Return [x, y] of the center of cell containing provided text 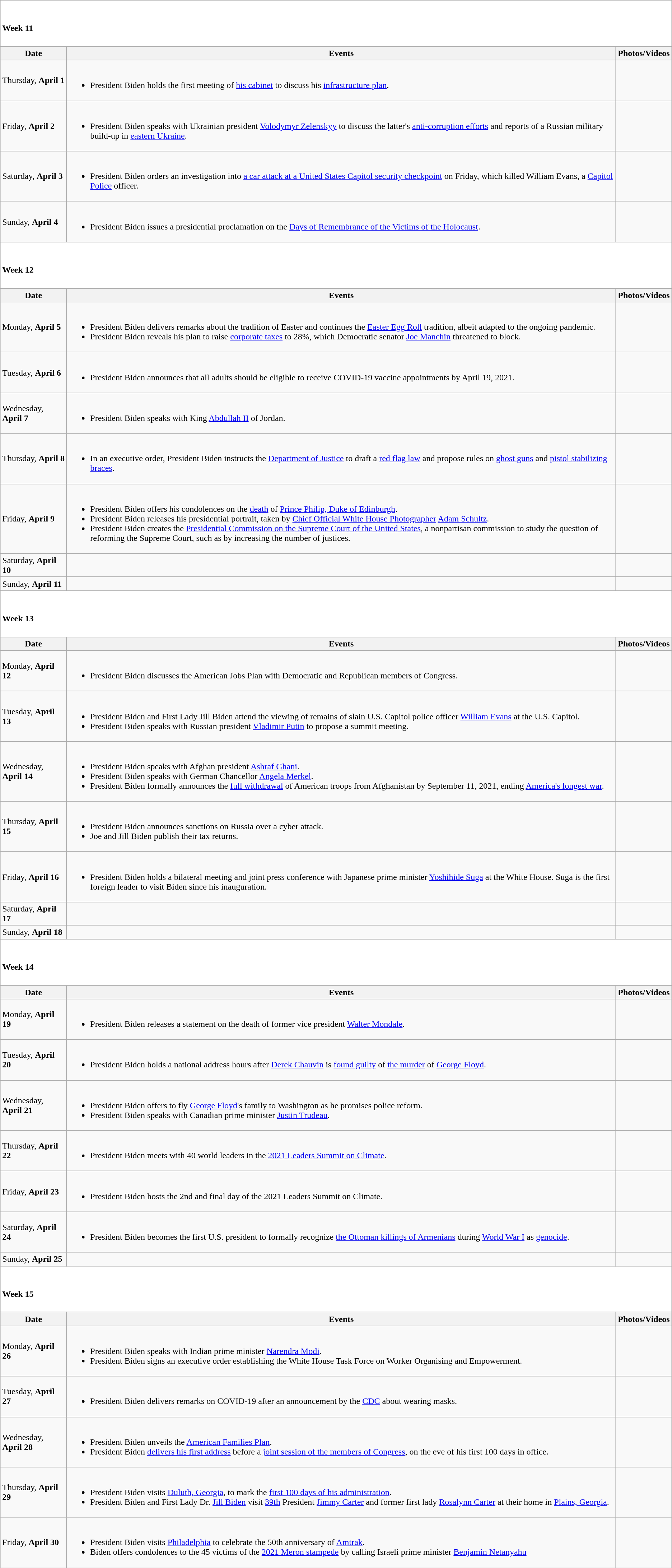
Saturday, April 10 [34, 565]
Week 11 [336, 24]
Friday, April 9 [34, 519]
President Biden delivers remarks on COVID-19 after an announcement by the CDC about wearing masks. [341, 1396]
Wednesday, April 14 [34, 771]
President Biden speaks with King Abdullah II of Jordan. [341, 413]
Wednesday, April 21 [34, 1105]
President Biden hosts the 2nd and final day of the 2021 Leaders Summit on Climate. [341, 1192]
Tuesday, April 6 [34, 373]
Thursday, April 1 [34, 80]
Saturday, April 24 [34, 1232]
President Biden meets with 40 world leaders in the 2021 Leaders Summit on Climate. [341, 1151]
Friday, April 16 [34, 877]
Saturday, April 17 [34, 914]
President Biden discusses the American Jobs Plan with Democratic and Republican members of Congress. [341, 671]
President Biden releases a statement on the death of former vice president Walter Mondale. [341, 1019]
Monday, April 19 [34, 1019]
Thursday, April 29 [34, 1492]
President Biden holds the first meeting of his cabinet to discuss his infrastructure plan. [341, 80]
Week 12 [336, 265]
Wednesday, April 7 [34, 413]
Friday, April 23 [34, 1192]
Friday, April 2 [34, 126]
Sunday, April 4 [34, 222]
Monday, April 26 [34, 1351]
Sunday, April 25 [34, 1259]
Tuesday, April 20 [34, 1060]
President Biden becomes the first U.S. president to formally recognize the Ottoman killings of Armenians during World War I as genocide. [341, 1232]
President Biden announces sanctions on Russia over a cyber attack.Joe and Jill Biden publish their tax returns. [341, 826]
President Biden issues a presidential proclamation on the Days of Remembrance of the Victims of the Holocaust. [341, 222]
Tuesday, April 27 [34, 1396]
Week 15 [336, 1289]
Monday, April 5 [34, 327]
Friday, April 30 [34, 1543]
Week 13 [336, 613]
President Biden announces that all adults should be eligible to receive COVID-19 vaccine appointments by April 19, 2021. [341, 373]
Saturday, April 3 [34, 176]
Sunday, April 11 [34, 584]
Thursday, April 15 [34, 826]
Thursday, April 8 [34, 459]
Wednesday, April 28 [34, 1442]
Thursday, April 22 [34, 1151]
Week 14 [336, 962]
President Biden holds a national address hours after Derek Chauvin is found guilty of the murder of George Floyd. [341, 1060]
Tuesday, April 13 [34, 716]
Sunday, April 18 [34, 932]
Monday, April 12 [34, 671]
